Detect which cell encompasses the target text, then output its (X, Y) center coordinate. 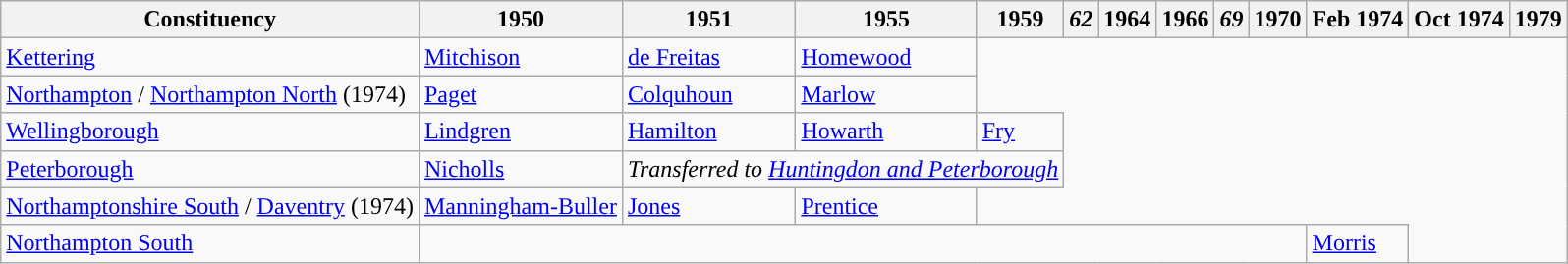
Mitchison (521, 57)
Howarth (886, 132)
Peterborough (210, 169)
Wellingborough (210, 132)
Fry (1020, 132)
Oct 1974 (1459, 20)
Lindgren (521, 132)
Northampton / Northampton North (1974) (210, 94)
Marlow (886, 94)
Northampton South (210, 243)
1951 (708, 20)
Nicholls (521, 169)
1955 (886, 20)
Prentice (886, 206)
Morris (1358, 243)
de Freitas (708, 57)
1959 (1020, 20)
62 (1081, 20)
Manningham-Buller (521, 206)
Constituency (210, 20)
Hamilton (708, 132)
1966 (1185, 20)
Transferred to Huntingdon and Peterborough (843, 169)
1970 (1277, 20)
Feb 1974 (1358, 20)
Northamptonshire South / Daventry (1974) (210, 206)
Kettering (210, 57)
Paget (521, 94)
69 (1232, 20)
1979 (1539, 20)
1950 (521, 20)
Jones (708, 206)
1964 (1128, 20)
Homewood (886, 57)
Colquhoun (708, 94)
